Capture the cell that displays the provided text and extract its (X, Y) central coordinate. 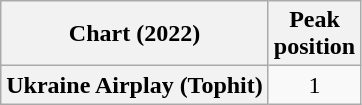
Chart (2022) (135, 34)
Peakposition (314, 34)
1 (314, 85)
Ukraine Airplay (Tophit) (135, 85)
